Return [X, Y] of the center of cell containing provided text 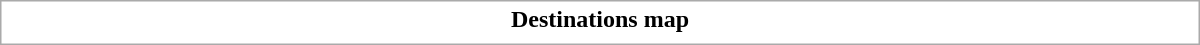
Destinations map [600, 19]
